Find where the given text appears and provide that cell's center as [X, Y] coordinate. 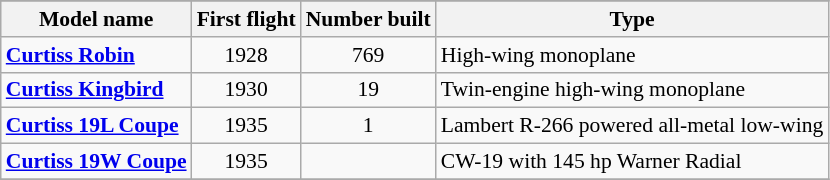
Curtiss 19L Coupe [96, 126]
1930 [246, 90]
Twin-engine high-wing monoplane [632, 90]
First flight [246, 19]
Model name [96, 19]
Curtiss 19W Coupe [96, 162]
Lambert R-266 powered all-metal low-wing [632, 126]
Curtiss Robin [96, 55]
High-wing monoplane [632, 55]
1 [368, 126]
Type [632, 19]
Curtiss Kingbird [96, 90]
1928 [246, 55]
Number built [368, 19]
CW-19 with 145 hp Warner Radial [632, 162]
769 [368, 55]
19 [368, 90]
